Find where the given text appears and provide that cell's center as (x, y) coordinate. 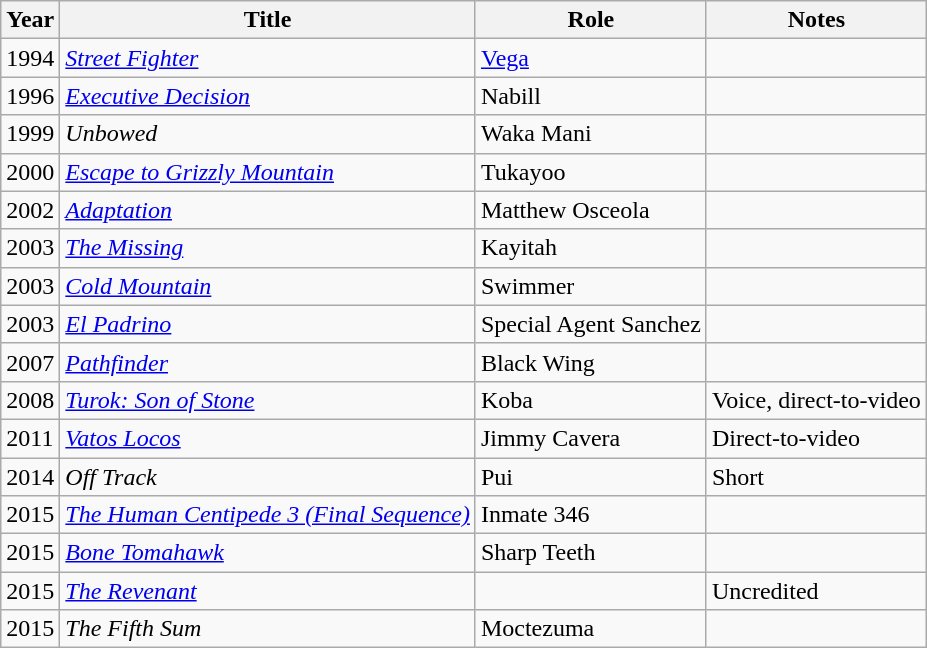
Jimmy Cavera (590, 438)
Special Agent Sanchez (590, 324)
El Padrino (268, 324)
Matthew Osceola (590, 210)
Direct-to-video (816, 438)
Bone Tomahawk (268, 553)
Swimmer (590, 286)
Moctezuma (590, 629)
Title (268, 20)
Sharp Teeth (590, 553)
2011 (30, 438)
The Revenant (268, 591)
Short (816, 477)
Escape to Grizzly Mountain (268, 172)
2007 (30, 362)
Vega (590, 58)
Uncredited (816, 591)
Cold Mountain (268, 286)
Tukayoo (590, 172)
1999 (30, 134)
1994 (30, 58)
Waka Mani (590, 134)
Nabill (590, 96)
Voice, direct-to-video (816, 400)
Role (590, 20)
The Fifth Sum (268, 629)
The Human Centipede 3 (Final Sequence) (268, 515)
Executive Decision (268, 96)
Year (30, 20)
Unbowed (268, 134)
2002 (30, 210)
The Missing (268, 248)
Notes (816, 20)
2014 (30, 477)
Turok: Son of Stone (268, 400)
2000 (30, 172)
Street Fighter (268, 58)
Pui (590, 477)
Adaptation (268, 210)
Vatos Locos (268, 438)
2008 (30, 400)
Off Track (268, 477)
Pathfinder (268, 362)
Inmate 346 (590, 515)
Koba (590, 400)
Black Wing (590, 362)
1996 (30, 96)
Kayitah (590, 248)
